Find where the given text appears and provide that cell's center as (X, Y) coordinate. 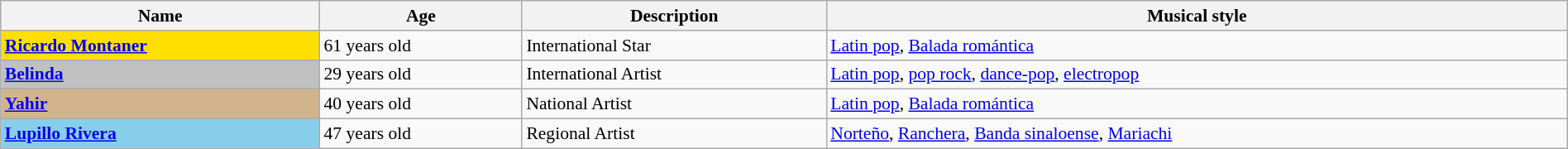
Regional Artist (674, 134)
National Artist (674, 104)
International Star (674, 46)
40 years old (420, 104)
Age (420, 16)
Lupillo Rivera (160, 134)
29 years old (420, 74)
47 years old (420, 134)
Description (674, 16)
Latin pop, pop rock, dance-pop, electropop (1197, 74)
61 years old (420, 46)
Musical style (1197, 16)
Name (160, 16)
Ricardo Montaner (160, 46)
Belinda (160, 74)
Norteño, Ranchera, Banda sinaloense, Mariachi (1197, 134)
Yahir (160, 104)
International Artist (674, 74)
